Extract the [X, Y] coordinate from the center of the cell holding the provided text.  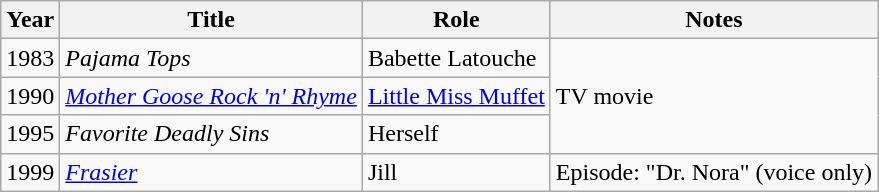
Babette Latouche [456, 58]
Pajama Tops [212, 58]
Year [30, 20]
Favorite Deadly Sins [212, 134]
Episode: "Dr. Nora" (voice only) [714, 172]
1999 [30, 172]
Little Miss Muffet [456, 96]
Notes [714, 20]
Jill [456, 172]
1995 [30, 134]
Role [456, 20]
Mother Goose Rock 'n' Rhyme [212, 96]
TV movie [714, 96]
Frasier [212, 172]
Title [212, 20]
1990 [30, 96]
1983 [30, 58]
Herself [456, 134]
